Search for the cell housing the specified text and yield its [X, Y] center coordinate. 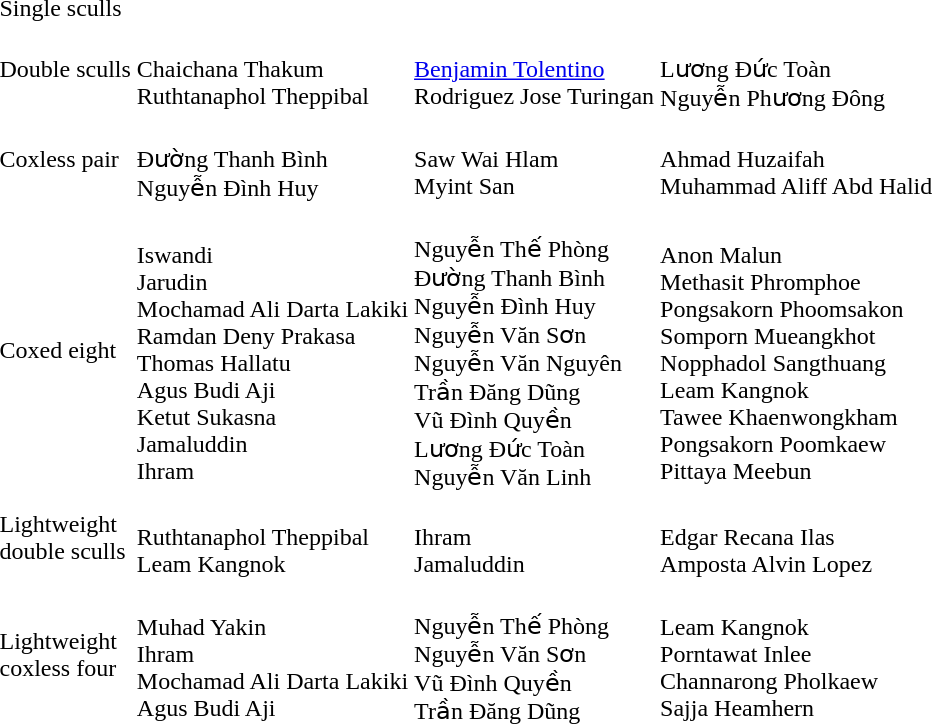
IhramJamaluddin [534, 538]
Saw Wai HlamMyint San [534, 160]
Đường Thanh BìnhNguyễn Đình Huy [272, 160]
Nguyễn Thế PhòngĐường Thanh BìnhNguyễn Đình HuyNguyễn Văn SơnNguyễn Văn NguyênTrần Đăng DũngVũ Đình QuyềnLương Đức ToànNguyễn Văn Linh [534, 349]
IswandiJarudinMochamad Ali Darta LakikiRamdan Deny PrakasaThomas HallatuAgus Budi AjiKetut SukasnaJamaluddinIhram [272, 349]
Benjamin TolentinoRodriguez Jose Turingan [534, 70]
Ruthtanaphol TheppibalLeam Kangnok [272, 538]
Chaichana ThakumRuthtanaphol Theppibal [272, 70]
